Search for the cell housing the specified text and yield its (x, y) center coordinate. 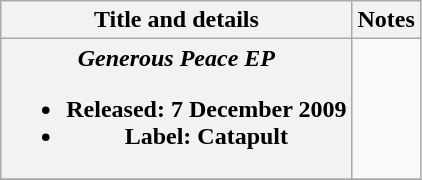
Notes (386, 20)
Generous Peace EPReleased: 7 December 2009Label: Catapult (176, 109)
Title and details (176, 20)
